Find where the given text appears and provide that cell's center as (X, Y) coordinate. 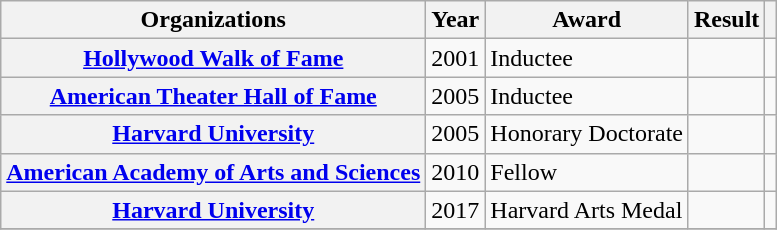
Award (587, 20)
Harvard Arts Medal (587, 210)
2010 (456, 172)
2001 (456, 58)
Fellow (587, 172)
American Academy of Arts and Sciences (214, 172)
Year (456, 20)
Honorary Doctorate (587, 134)
American Theater Hall of Fame (214, 96)
Hollywood Walk of Fame (214, 58)
Result (726, 20)
Organizations (214, 20)
2017 (456, 210)
